Pinpoint the cell where the given text exists, returning its (X, Y) midpoint coordinate. 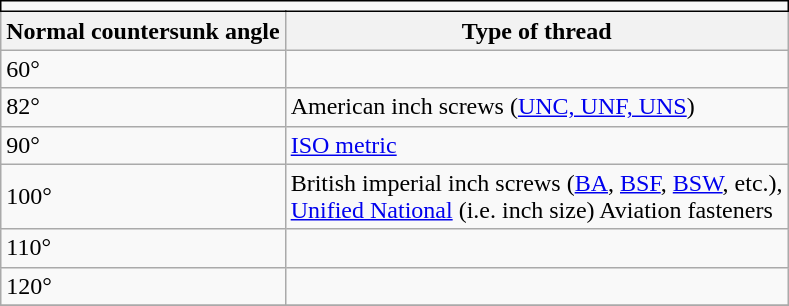
100° (143, 196)
British imperial inch screws (BA, BSF, BSW, etc.),Unified National (i.e. inch size) Aviation fasteners (536, 196)
90° (143, 145)
ISO metric (536, 145)
Normal countersunk angle (143, 31)
110° (143, 248)
American inch screws (UNC, UNF, UNS) (536, 107)
60° (143, 69)
Type of thread (536, 31)
82° (143, 107)
120° (143, 286)
